Pinpoint the cell where the given text exists, returning its [X, Y] midpoint coordinate. 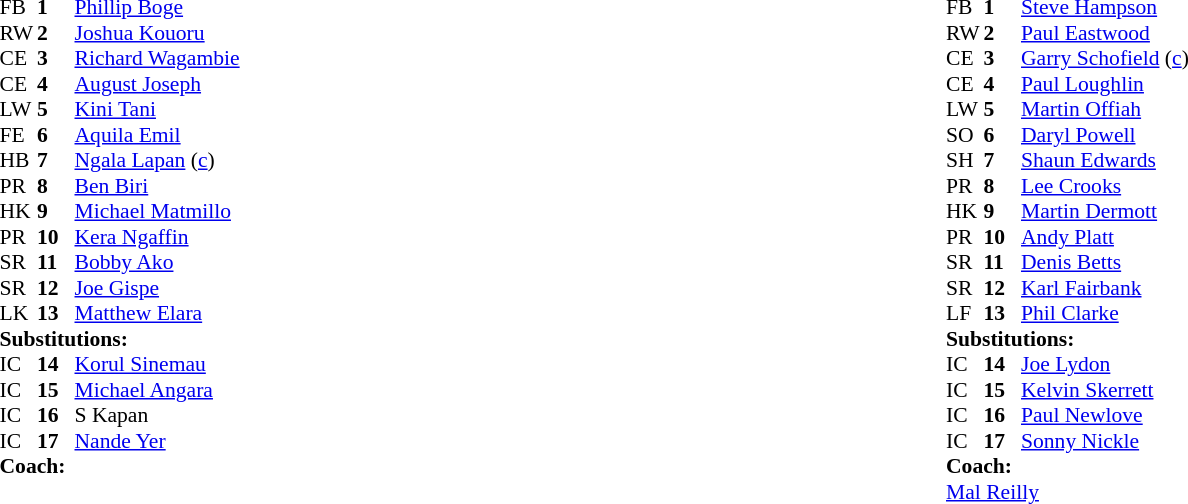
S Kapan [156, 415]
SO [965, 135]
Michael Angara [156, 390]
August Joseph [156, 84]
Joshua Kouoru [156, 33]
Coach: [120, 467]
Joe Gispe [156, 288]
Korul Sinemau [156, 365]
Richard Wagambie [156, 59]
FE [19, 135]
Aquila Emil [156, 135]
Kera Ngaffin [156, 237]
SH [965, 161]
Nande Yer [156, 441]
Michael Matmillo [156, 211]
Substitutions: [120, 339]
LF [965, 313]
Kini Tani [156, 109]
Ngala Lapan (c) [156, 161]
Matthew Elara [156, 313]
Bobby Ako [156, 263]
Ben Biri [156, 186]
HB [19, 161]
LK [19, 313]
